Identify which cell holds the provided text, then report its (X, Y) central coordinate. 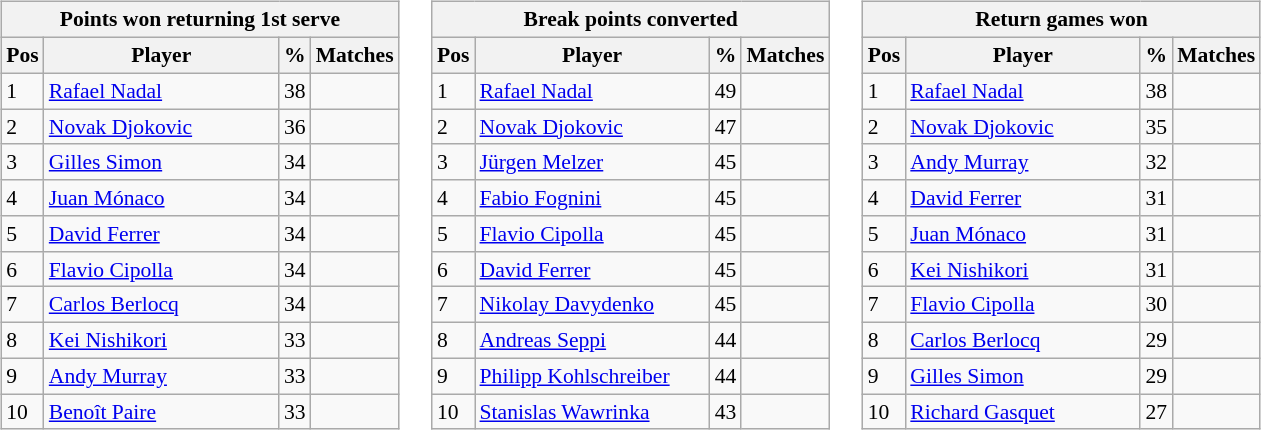
Stanislas Wawrinka (592, 412)
Benoît Paire (162, 412)
Richard Gasquet (1022, 412)
Andreas Seppi (592, 340)
36 (295, 127)
43 (726, 412)
27 (1156, 412)
32 (1156, 162)
47 (726, 127)
30 (1156, 305)
Philipp Kohlschreiber (592, 376)
Return games won (1062, 20)
35 (1156, 127)
Points won returning 1st serve (200, 20)
Nikolay Davydenko (592, 305)
Break points converted (630, 20)
Jürgen Melzer (592, 162)
49 (726, 91)
Fabio Fognini (592, 198)
